From the cell containing the given text, extract its center point as [X, Y] coordinate. 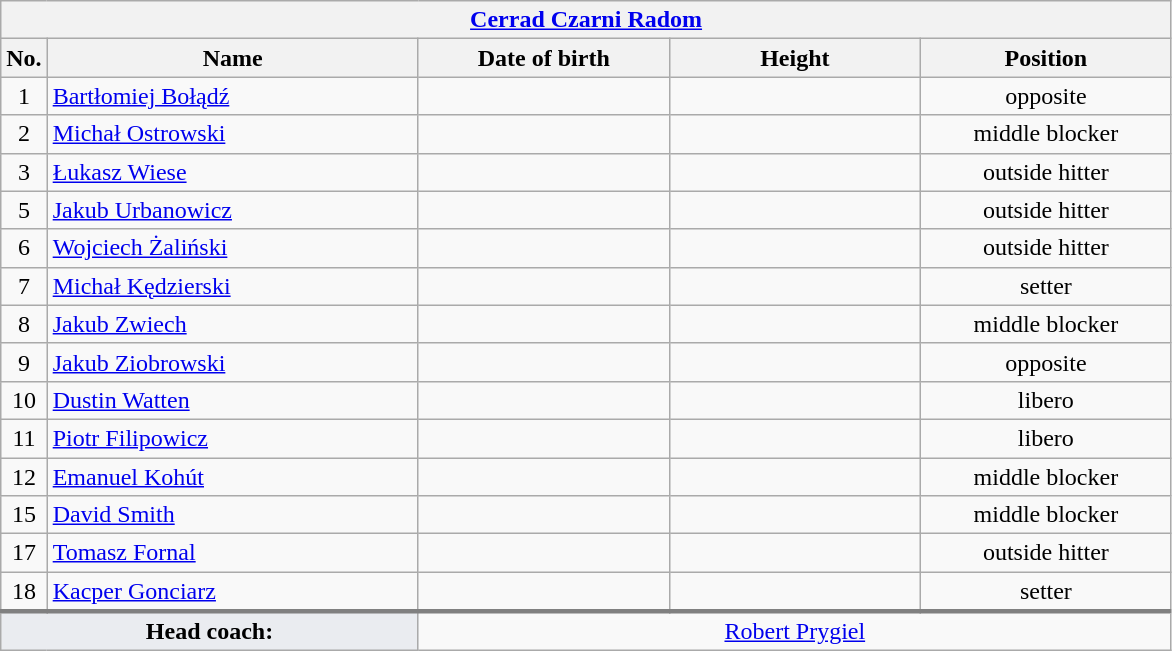
Name [232, 58]
Tomasz Fornal [232, 553]
6 [24, 248]
18 [24, 592]
9 [24, 362]
Kacper Gonciarz [232, 592]
Position [1046, 58]
Cerrad Czarni Radom [586, 20]
Bartłomiej Bołądź [232, 96]
Emanuel Kohút [232, 477]
8 [24, 324]
5 [24, 210]
1 [24, 96]
3 [24, 172]
David Smith [232, 515]
2 [24, 134]
11 [24, 438]
No. [24, 58]
7 [24, 286]
Height [794, 58]
Head coach: [210, 631]
Jakub Zwiech [232, 324]
17 [24, 553]
Michał Ostrowski [232, 134]
Jakub Ziobrowski [232, 362]
Date of birth [544, 58]
Robert Prygiel [794, 631]
Wojciech Żaliński [232, 248]
10 [24, 400]
15 [24, 515]
Łukasz Wiese [232, 172]
12 [24, 477]
Jakub Urbanowicz [232, 210]
Michał Kędzierski [232, 286]
Dustin Watten [232, 400]
Piotr Filipowicz [232, 438]
